Locate the cell with the specified text and output its (x, y) center coordinate. 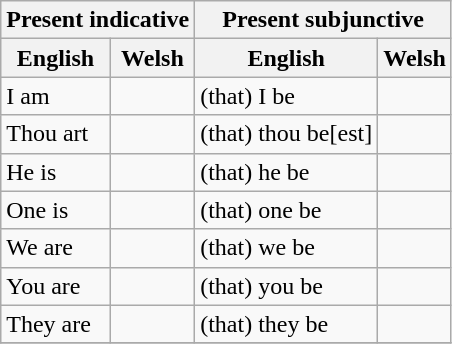
(that) one be (286, 210)
(that) I be (286, 96)
(that) thou be[est] (286, 134)
(that) they be (286, 324)
One is (56, 210)
(that) we be (286, 248)
I am (56, 96)
They are (56, 324)
Present subjunctive (324, 20)
(that) you be (286, 286)
Present indicative (98, 20)
He is (56, 172)
You are (56, 286)
(that) he be (286, 172)
We are (56, 248)
Thou art (56, 134)
